Determine the (x, y) coordinate at the center of the cell enclosing the given text.  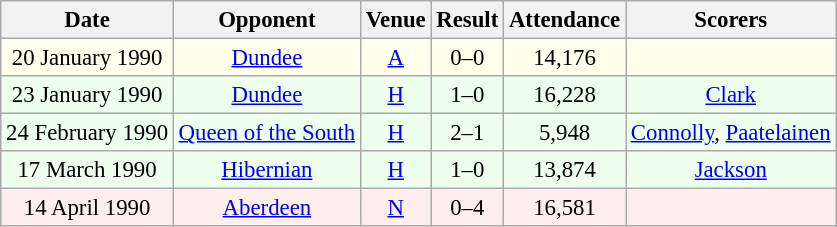
14,176 (565, 58)
Opponent (266, 20)
16,228 (565, 95)
Date (88, 20)
17 March 1990 (88, 170)
23 January 1990 (88, 95)
0–0 (468, 58)
Connolly, Paatelainen (731, 133)
2–1 (468, 133)
A (396, 58)
Venue (396, 20)
16,581 (565, 208)
14 April 1990 (88, 208)
5,948 (565, 133)
20 January 1990 (88, 58)
Attendance (565, 20)
Aberdeen (266, 208)
Clark (731, 95)
Hibernian (266, 170)
13,874 (565, 170)
N (396, 208)
24 February 1990 (88, 133)
Queen of the South (266, 133)
Result (468, 20)
0–4 (468, 208)
Scorers (731, 20)
Jackson (731, 170)
